From the cell containing the given text, extract its center point as (X, Y) coordinate. 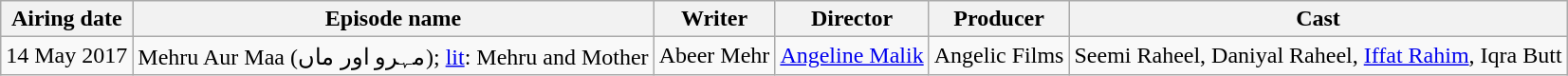
Angelic Films (999, 56)
Director (852, 19)
Seemi Raheel, Daniyal Raheel, Iffat Rahim, Iqra Butt (1319, 56)
Airing date (66, 19)
Angeline Malik (852, 56)
Abeer Mehr (714, 56)
14 May 2017 (66, 56)
Writer (714, 19)
Producer (999, 19)
Cast (1319, 19)
Episode name (393, 19)
Mehru Aur Maa (مہرو اور ماں); lit: Mehru and Mother (393, 56)
